Search for the cell housing the specified text and yield its (X, Y) center coordinate. 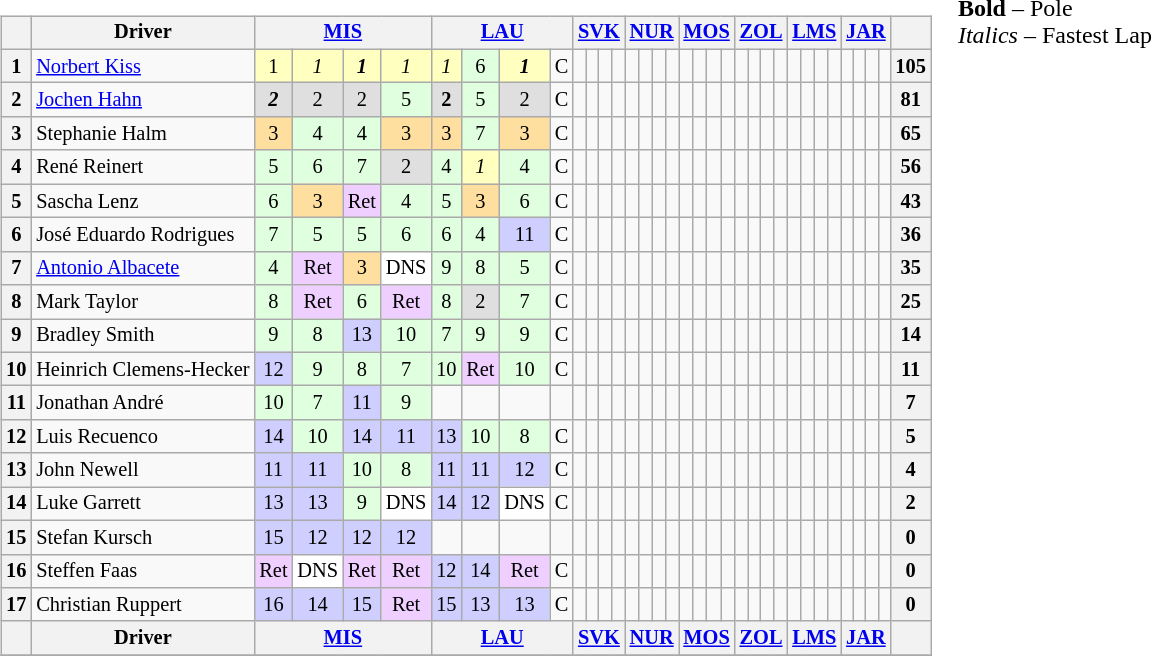
81 (911, 100)
José Eduardo Rodrigues (142, 235)
Jochen Hahn (142, 100)
36 (911, 235)
17 (16, 605)
65 (911, 134)
43 (911, 201)
105 (911, 66)
Antonio Albacete (142, 268)
Norbert Kiss (142, 66)
Heinrich Clemens-Hecker (142, 369)
Stephanie Halm (142, 134)
Luis Recuenco (142, 437)
Bradley Smith (142, 336)
Sascha Lenz (142, 201)
John Newell (142, 470)
Steffen Faas (142, 571)
35 (911, 268)
Stefan Kursch (142, 537)
Luke Garrett (142, 504)
Mark Taylor (142, 302)
56 (911, 167)
Jonathan André (142, 403)
Christian Ruppert (142, 605)
25 (911, 302)
René Reinert (142, 167)
